Find where the given text appears and provide that cell's center as (x, y) coordinate. 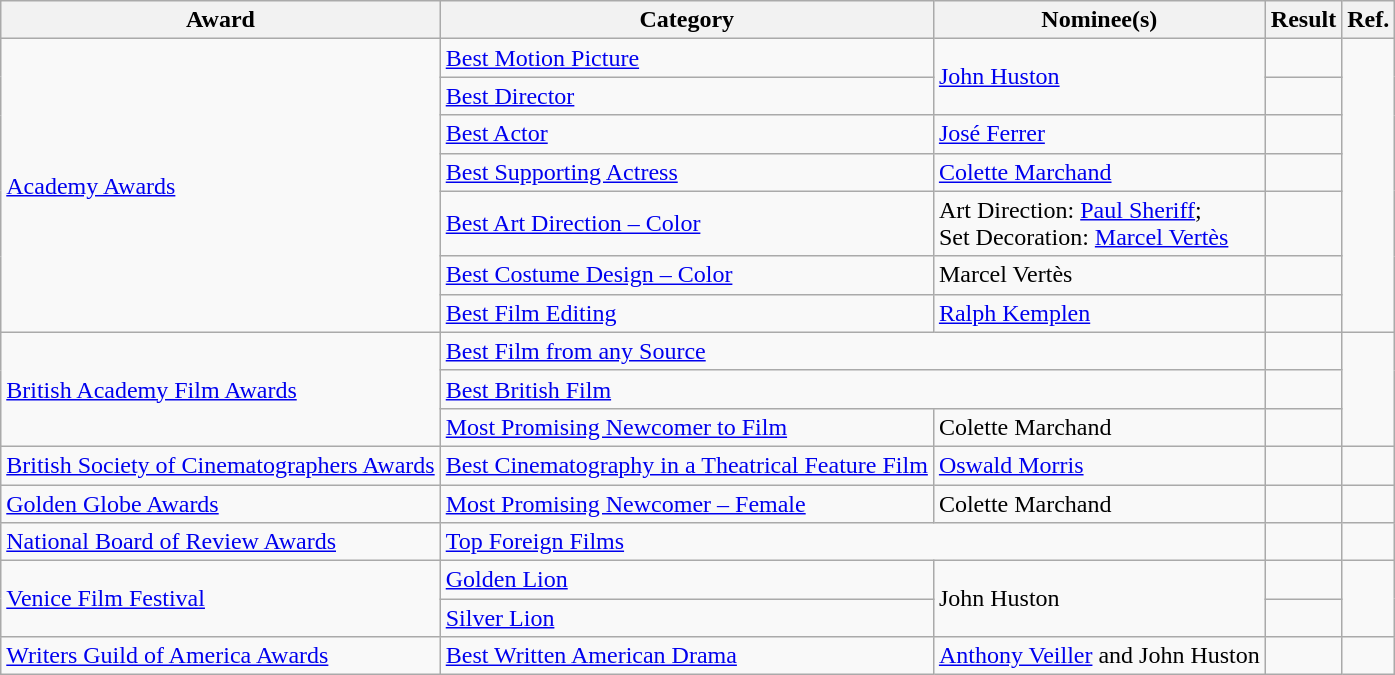
British Academy Film Awards (220, 389)
Anthony Veiller and John Huston (1099, 656)
Silver Lion (686, 618)
Best Actor (686, 134)
Best Film Editing (686, 313)
Award (220, 20)
Best Motion Picture (686, 58)
Best Director (686, 96)
Writers Guild of America Awards (220, 656)
Ralph Kemplen (1099, 313)
Category (686, 20)
British Society of Cinematographers Awards (220, 465)
Best Supporting Actress (686, 172)
Most Promising Newcomer to Film (686, 427)
Ref. (1368, 20)
Best Cinematography in a Theatrical Feature Film (686, 465)
Golden Globe Awards (220, 503)
José Ferrer (1099, 134)
Result (1303, 20)
Art Direction: Paul Sheriff; Set Decoration: Marcel Vertès (1099, 224)
Marcel Vertès (1099, 275)
Academy Awards (220, 186)
Top Foreign Films (852, 542)
Best Written American Drama (686, 656)
National Board of Review Awards (220, 542)
Most Promising Newcomer – Female (686, 503)
Best Film from any Source (852, 351)
Best British Film (852, 389)
Best Art Direction – Color (686, 224)
Best Costume Design – Color (686, 275)
Oswald Morris (1099, 465)
Venice Film Festival (220, 599)
Golden Lion (686, 580)
Nominee(s) (1099, 20)
